Return the [x, y] coordinate for the center point of the cell that contains the specified text.  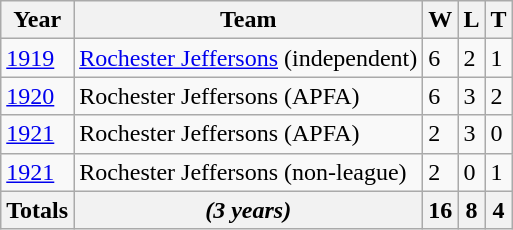
8 [472, 210]
W [440, 20]
1920 [38, 96]
L [472, 20]
T [498, 20]
1919 [38, 58]
(3 years) [248, 210]
Rochester Jeffersons (non-league) [248, 172]
4 [498, 210]
Team [248, 20]
Year [38, 20]
Totals [38, 210]
16 [440, 210]
Rochester Jeffersons (independent) [248, 58]
